Search for the cell housing the specified text and yield its (x, y) center coordinate. 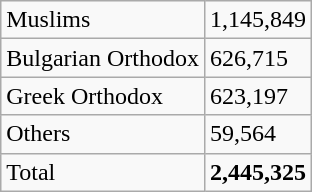
Total (103, 172)
Greek Orthodox (103, 96)
626,715 (258, 58)
Bulgarian Orthodox (103, 58)
1,145,849 (258, 20)
623,197 (258, 96)
Muslims (103, 20)
2,445,325 (258, 172)
Others (103, 134)
59,564 (258, 134)
